Extract the (X, Y) coordinate from the center of the cell holding the provided text.  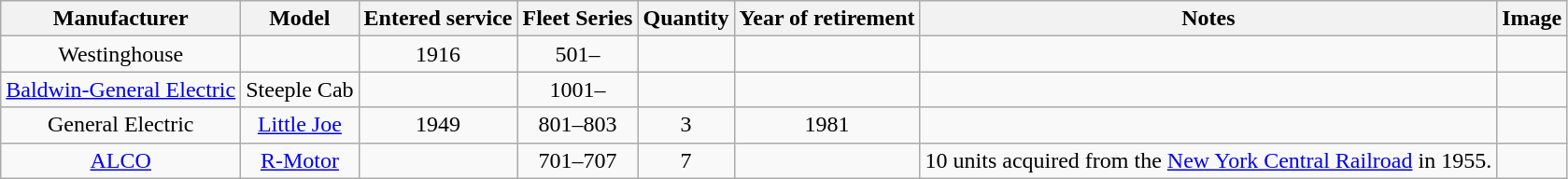
10 units acquired from the New York Central Railroad in 1955. (1208, 160)
Fleet Series (577, 19)
R-Motor (300, 160)
1001– (577, 89)
7 (685, 160)
501– (577, 54)
Model (300, 19)
Westinghouse (121, 54)
Year of retirement (827, 19)
Steeple Cab (300, 89)
Notes (1208, 19)
1981 (827, 125)
Entered service (438, 19)
ALCO (121, 160)
701–707 (577, 160)
1949 (438, 125)
Baldwin-General Electric (121, 89)
801–803 (577, 125)
Quantity (685, 19)
General Electric (121, 125)
Little Joe (300, 125)
Manufacturer (121, 19)
3 (685, 125)
1916 (438, 54)
Image (1532, 19)
